Determine the [X, Y] coordinate at the center of the cell enclosing the given text.  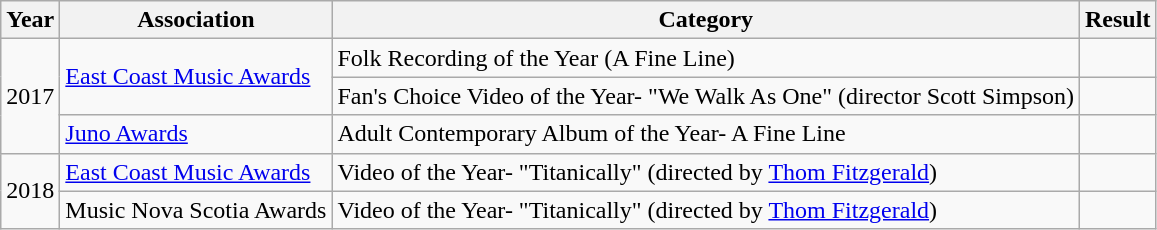
Association [196, 20]
Year [30, 20]
Fan's Choice Video of the Year- "We Walk As One" (director Scott Simpson) [706, 96]
Result [1118, 20]
Category [706, 20]
Music Nova Scotia Awards [196, 210]
2017 [30, 96]
Adult Contemporary Album of the Year- A Fine Line [706, 134]
Juno Awards [196, 134]
2018 [30, 191]
Folk Recording of the Year (A Fine Line) [706, 58]
